Capture the cell that displays the provided text and extract its (x, y) central coordinate. 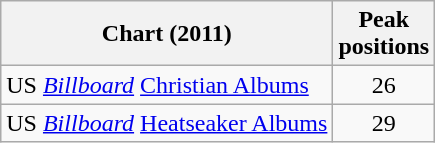
US Billboard Christian Albums (167, 85)
Peakpositions (384, 34)
29 (384, 123)
US Billboard Heatseaker Albums (167, 123)
26 (384, 85)
Chart (2011) (167, 34)
